Pinpoint the cell where the given text exists, returning its [x, y] midpoint coordinate. 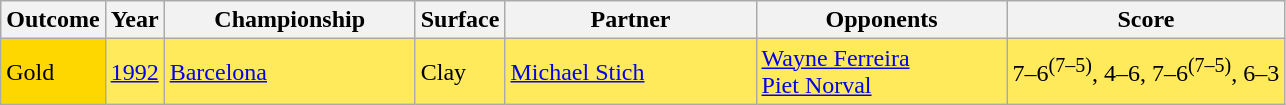
Surface [460, 20]
Barcelona [290, 72]
Score [1146, 20]
7–6(7–5), 4–6, 7–6(7–5), 6–3 [1146, 72]
Wayne Ferreira Piet Norval [882, 72]
Gold [53, 72]
Michael Stich [630, 72]
Championship [290, 20]
Outcome [53, 20]
Clay [460, 72]
Year [134, 20]
Partner [630, 20]
1992 [134, 72]
Opponents [882, 20]
